Output the (X, Y) coordinate of the center of the cell containing the given text.  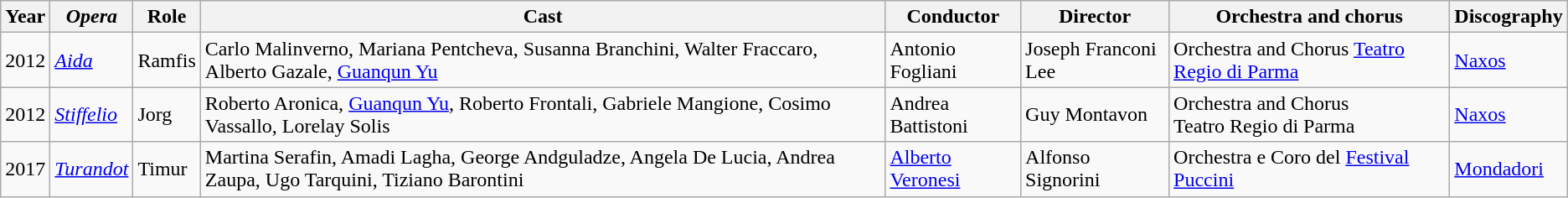
Opera (92, 17)
Cast (543, 17)
Roberto Aronica, Guanqun Yu, Roberto Frontali, Gabriele Mangione, Cosimo Vassallo, Lorelay Solis (543, 114)
Orchestra and ChorusTeatro Regio di Parma (1310, 114)
Year (25, 17)
Alberto Veronesi (953, 169)
Discography (1509, 17)
Mondadori (1509, 169)
Martina Serafin, Amadi Lagha, George Andguladze, Angela De Lucia, Andrea Zaupa, Ugo Tarquini, Tiziano Barontini (543, 169)
Andrea Battistoni (953, 114)
Aida (92, 60)
Stiffelio (92, 114)
Joseph Franconi Lee (1096, 60)
Jorg (167, 114)
2017 (25, 169)
Orchestra and Chorus Teatro Regio di Parma (1310, 60)
Ramfis (167, 60)
Antonio Fogliani (953, 60)
Carlo Malinverno, Mariana Pentcheva, Susanna Branchini, Walter Fraccaro, Alberto Gazale, Guanqun Yu (543, 60)
Guy Montavon (1096, 114)
Conductor (953, 17)
Role (167, 17)
Orchestra and chorus (1310, 17)
Orchestra e Coro del Festival Puccini (1310, 169)
Director (1096, 17)
Turandot (92, 169)
Alfonso Signorini (1096, 169)
Timur (167, 169)
